Extract the [X, Y] coordinate from the center of the cell holding the provided text.  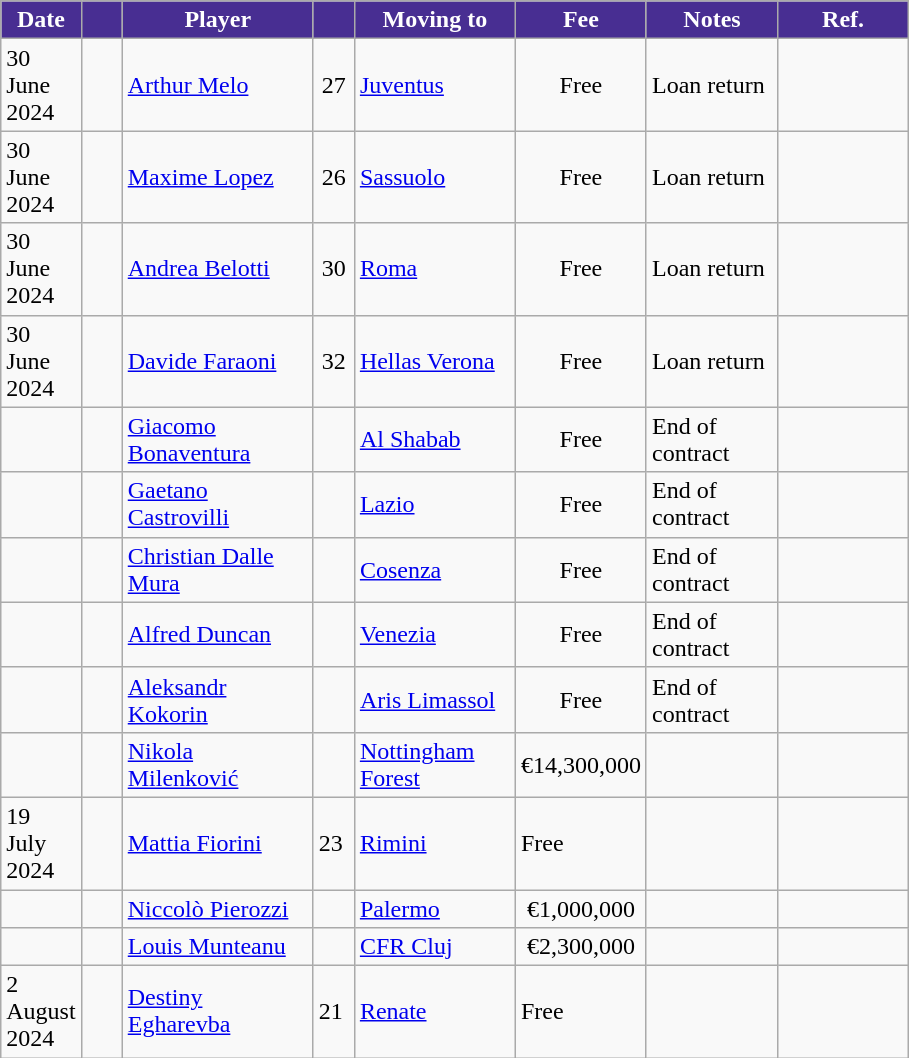
Rimini [434, 843]
23 [334, 843]
Fee [580, 20]
27 [334, 85]
Alfred Duncan [218, 634]
Christian Dalle Mura [218, 570]
Moving to [434, 20]
€1,000,000 [580, 909]
Al Shabab [434, 440]
Davide Faraoni [218, 361]
Giacomo Bonaventura [218, 440]
€2,300,000 [580, 947]
Niccolò Pierozzi [218, 909]
Louis Munteanu [218, 947]
32 [334, 361]
Nikola Milenković [218, 764]
Juventus [434, 85]
Nottingham Forest [434, 764]
Hellas Verona [434, 361]
Cosenza [434, 570]
Date [41, 20]
Notes [712, 20]
CFR Cluj [434, 947]
Sassuolo [434, 177]
Aris Limassol [434, 700]
Renate [434, 1012]
Venezia [434, 634]
30 [334, 269]
21 [334, 1012]
19 July 2024 [41, 843]
Destiny Egharevba [218, 1012]
Arthur Melo [218, 85]
26 [334, 177]
Gaetano Castrovilli [218, 504]
Maxime Lopez [218, 177]
2 August 2024 [41, 1012]
Aleksandr Kokorin [218, 700]
Palermo [434, 909]
Lazio [434, 504]
Ref. [844, 20]
Roma [434, 269]
Player [218, 20]
Mattia Fiorini [218, 843]
€14,300,000 [580, 764]
Andrea Belotti [218, 269]
